Extract the (x, y) coordinate from the center of the cell holding the provided text.  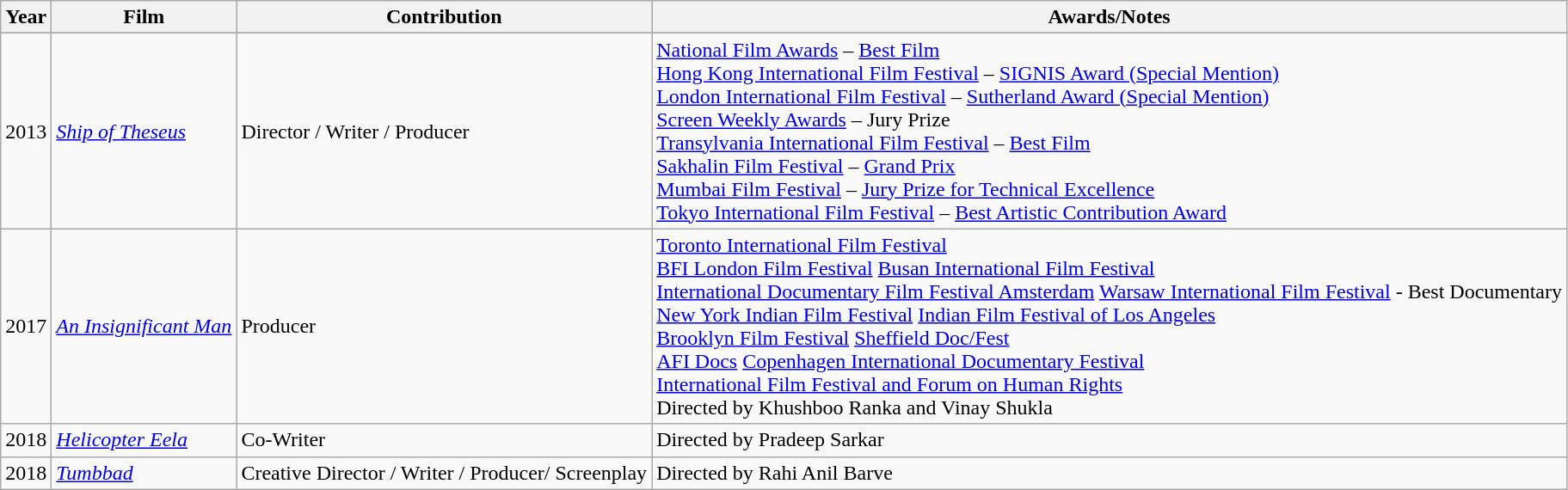
Awards/Notes (1110, 17)
Film (145, 17)
Ship of Theseus (145, 131)
Creative Director / Writer / Producer/ Screenplay (444, 473)
Co-Writer (444, 440)
Director / Writer / Producer (444, 131)
Contribution (444, 17)
An Insignificant Man (145, 327)
2017 (26, 327)
Year (26, 17)
Directed by Rahi Anil Barve (1110, 473)
Producer (444, 327)
2013 (26, 131)
Tumbbad (145, 473)
Helicopter Eela (145, 440)
Directed by Pradeep Sarkar (1110, 440)
